Output the [x, y] coordinate of the center of the cell containing the given text.  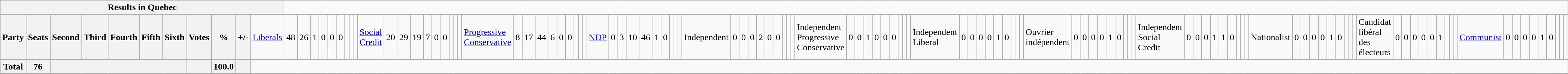
Nationalist [1271, 37]
Ouvrier indépendent [1047, 37]
Results in Quebec [142, 8]
Party [13, 37]
48 [291, 37]
46 [646, 37]
Total [13, 66]
Sixth [175, 37]
Independent Social Credit [1160, 37]
Candidat libéral des électeurs [1375, 37]
Third [95, 37]
2 [761, 37]
Independent Progressive Conservative [821, 37]
76 [38, 66]
Independent Liberal [935, 37]
Social Credit [371, 37]
Independent [706, 37]
NDP [598, 37]
17 [529, 37]
Fifth [151, 37]
20 [390, 37]
Second [66, 37]
Fourth [124, 37]
10 [632, 37]
Liberals [267, 37]
% [223, 37]
Seats [38, 37]
6 [553, 37]
+/- [243, 37]
44 [542, 37]
Progressive Conservative [488, 37]
8 [518, 37]
26 [304, 37]
Votes [199, 37]
100.0 [223, 66]
7 [428, 37]
Communist [1480, 37]
29 [404, 37]
3 [622, 37]
19 [417, 37]
